Locate the cell with the specified text and output its (X, Y) center coordinate. 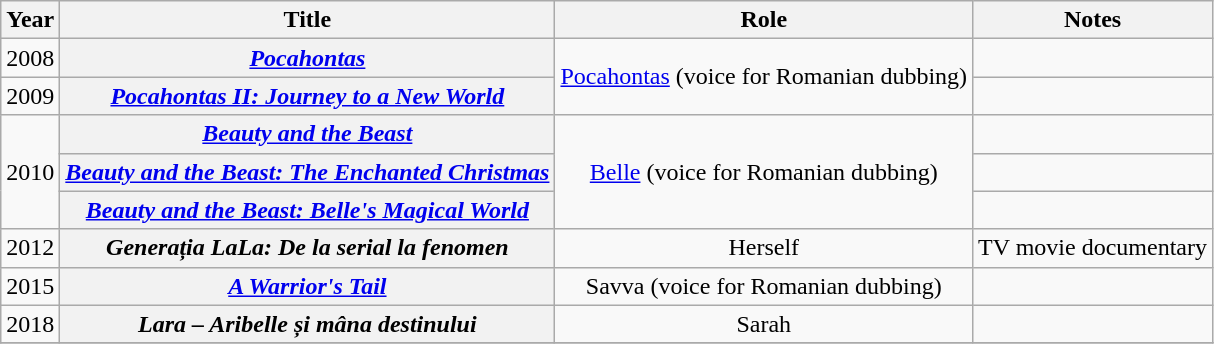
2018 (30, 324)
Beauty and the Beast: Belle's Magical World (308, 210)
Savva (voice for Romanian dubbing) (764, 286)
Year (30, 20)
Pocahontas II: Journey to a New World (308, 96)
2008 (30, 58)
2009 (30, 96)
Herself (764, 248)
Beauty and the Beast: The Enchanted Christmas (308, 172)
Generația LaLa: De la serial la fenomen (308, 248)
Pocahontas (voice for Romanian dubbing) (764, 77)
Notes (1093, 20)
Belle (voice for Romanian dubbing) (764, 172)
2010 (30, 172)
Lara – Aribelle și mâna destinului (308, 324)
2012 (30, 248)
A Warrior's Tail (308, 286)
Title (308, 20)
Pocahontas (308, 58)
Role (764, 20)
Sarah (764, 324)
TV movie documentary (1093, 248)
2015 (30, 286)
Beauty and the Beast (308, 134)
